Pinpoint the cell where the given text exists, returning its [x, y] midpoint coordinate. 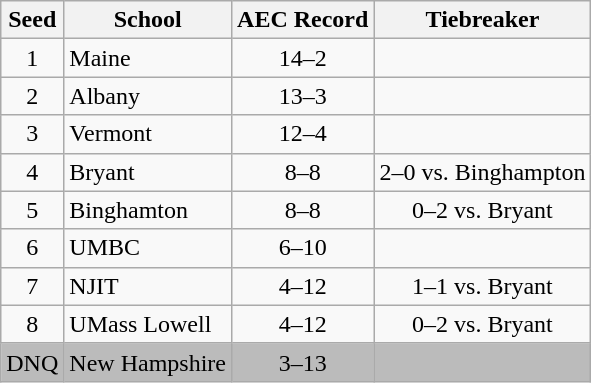
3 [32, 134]
Albany [148, 96]
6 [32, 248]
Bryant [148, 172]
Vermont [148, 134]
Tiebreaker [482, 20]
6–10 [303, 248]
AEC Record [303, 20]
NJIT [148, 286]
14–2 [303, 58]
DNQ [32, 362]
2 [32, 96]
5 [32, 210]
New Hampshire [148, 362]
UMass Lowell [148, 324]
7 [32, 286]
2–0 vs. Binghampton [482, 172]
UMBC [148, 248]
School [148, 20]
Binghamton [148, 210]
4 [32, 172]
12–4 [303, 134]
1–1 vs. Bryant [482, 286]
3–13 [303, 362]
1 [32, 58]
13–3 [303, 96]
Maine [148, 58]
8 [32, 324]
Seed [32, 20]
